Search for the cell housing the specified text and yield its [x, y] center coordinate. 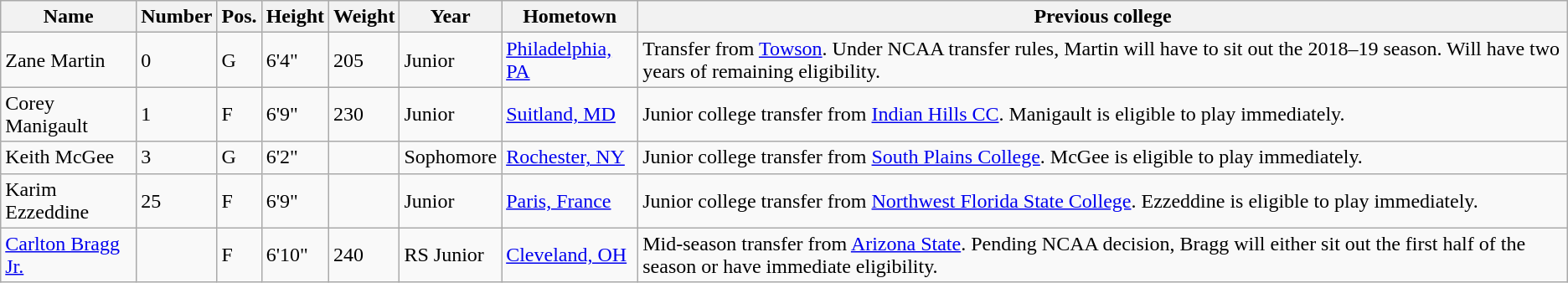
Hometown [570, 17]
Year [451, 17]
Keith McGee [69, 157]
Paris, France [570, 201]
25 [177, 201]
240 [364, 255]
Weight [364, 17]
RS Junior [451, 255]
Carlton Bragg Jr. [69, 255]
Karim Ezzeddine [69, 201]
205 [364, 60]
Transfer from Towson. Under NCAA transfer rules, Martin will have to sit out the 2018–19 season. Will have two years of remaining eligibility. [1103, 60]
Pos. [240, 17]
Number [177, 17]
Cleveland, OH [570, 255]
Junior college transfer from South Plains College. McGee is eligible to play immediately. [1103, 157]
230 [364, 114]
6'4" [295, 60]
Junior college transfer from Indian Hills CC. Manigault is eligible to play immediately. [1103, 114]
Zane Martin [69, 60]
3 [177, 157]
1 [177, 114]
Name [69, 17]
Suitland, MD [570, 114]
Rochester, NY [570, 157]
Philadelphia, PA [570, 60]
6'2" [295, 157]
Sophomore [451, 157]
Previous college [1103, 17]
Mid-season transfer from Arizona State. Pending NCAA decision, Bragg will either sit out the first half of the season or have immediate eligibility. [1103, 255]
Corey Manigault [69, 114]
6'10" [295, 255]
Height [295, 17]
Junior college transfer from Northwest Florida State College. Ezzeddine is eligible to play immediately. [1103, 201]
0 [177, 60]
